Scan for the cell matching the given text and deliver its (X, Y) coordinate at center. 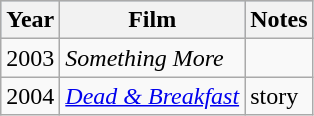
Year (30, 20)
2003 (30, 58)
Dead & Breakfast (152, 96)
Film (152, 20)
Something More (152, 58)
Notes (279, 20)
story (279, 96)
2004 (30, 96)
